Locate the cell with the specified text and output its [X, Y] center coordinate. 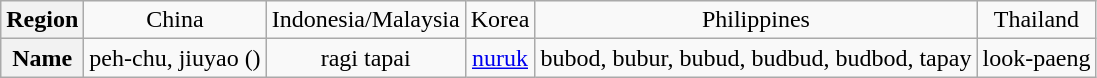
Name [42, 58]
Philippines [756, 20]
look-paeng [1036, 58]
Korea [500, 20]
Region [42, 20]
peh-chu, jiuyao () [175, 58]
Thailand [1036, 20]
China [175, 20]
bubod, bubur, bubud, budbud, budbod, tapay [756, 58]
Indonesia/Malaysia [366, 20]
nuruk [500, 58]
ragi tapai [366, 58]
